Output the [X, Y] coordinate of the center of the cell containing the given text.  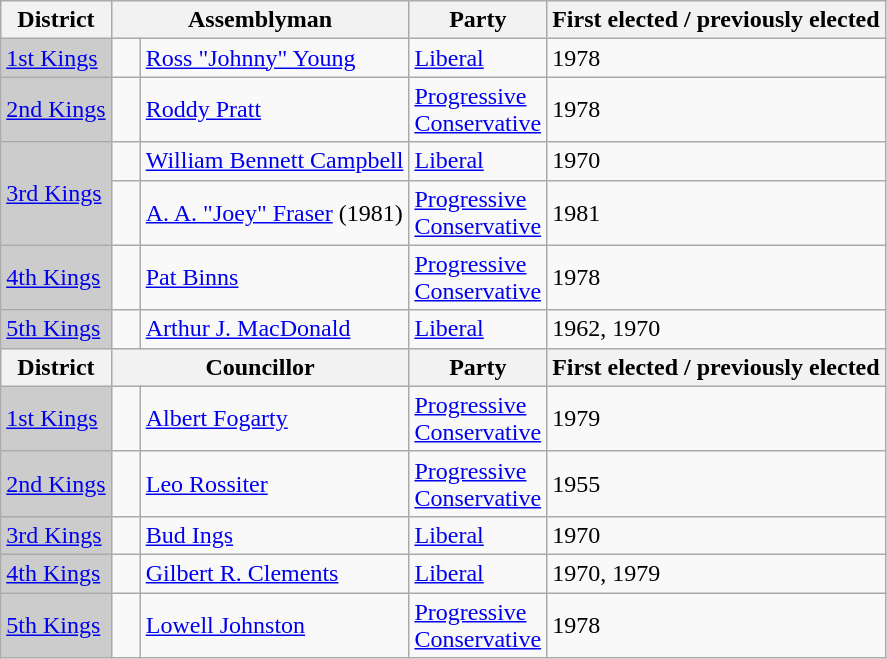
1962, 1970 [716, 329]
Albert Fogarty [274, 418]
Bud Ings [274, 535]
1955 [716, 484]
Ross "Johnny" Young [274, 58]
William Bennett Campbell [274, 161]
Roddy Pratt [274, 110]
1979 [716, 418]
A. A. "Joey" Fraser (1981) [274, 212]
Pat Binns [274, 278]
Arthur J. MacDonald [274, 329]
Leo Rossiter [274, 484]
1970, 1979 [716, 573]
Assemblyman [260, 20]
Councillor [260, 367]
Lowell Johnston [274, 624]
Gilbert R. Clements [274, 573]
1981 [716, 212]
